Provide the (X, Y) coordinate of the cell's center where the given text is located.  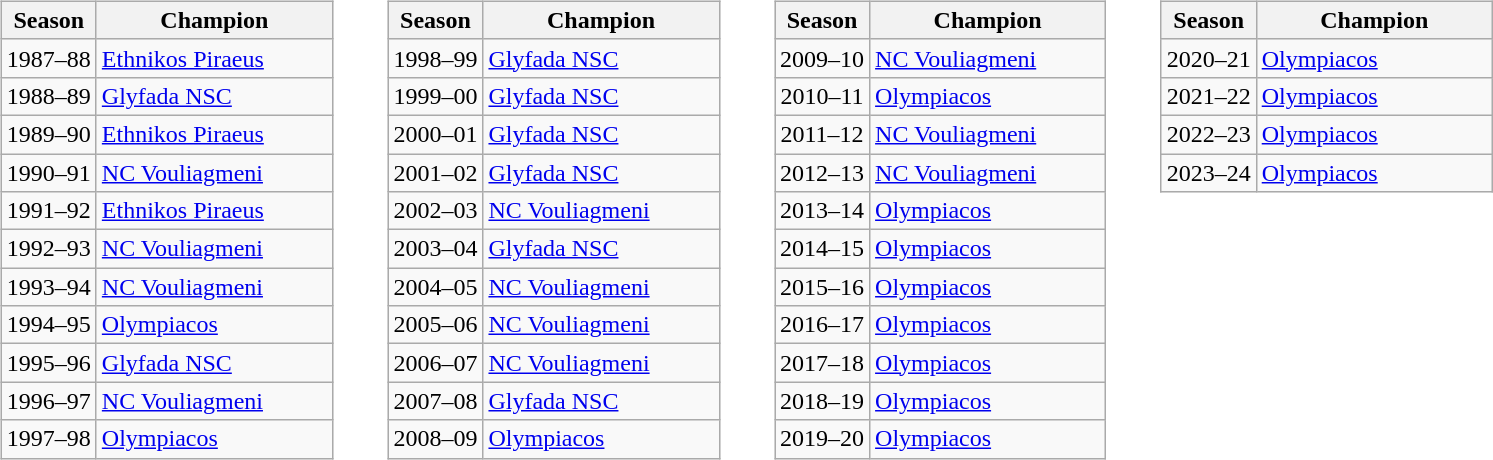
1993–94 (48, 287)
2021–22 (1208, 96)
2010–11 (822, 96)
2003–04 (436, 249)
2016–17 (822, 325)
2012–13 (822, 173)
1996–97 (48, 401)
2015–16 (822, 287)
2020–21 (1208, 58)
2002–03 (436, 211)
1988–89 (48, 96)
2019–20 (822, 439)
2018–19 (822, 401)
2022–23 (1208, 134)
1992–93 (48, 249)
1990–91 (48, 173)
1997–98 (48, 439)
2023–24 (1208, 173)
2005–06 (436, 325)
2013–14 (822, 211)
2006–07 (436, 363)
2017–18 (822, 363)
1994–95 (48, 325)
2001–02 (436, 173)
2014–15 (822, 249)
2011–12 (822, 134)
2000–01 (436, 134)
1998–99 (436, 58)
2004–05 (436, 287)
1987–88 (48, 58)
2009–10 (822, 58)
1991–92 (48, 211)
1995–96 (48, 363)
2008–09 (436, 439)
1999–00 (436, 96)
2007–08 (436, 401)
1989–90 (48, 134)
